Extract the (X, Y) coordinate from the center of the cell holding the provided text.  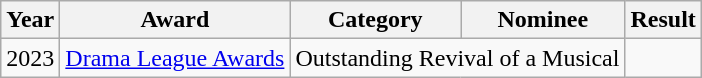
Result (663, 20)
Year (30, 20)
Outstanding Revival of a Musical (458, 58)
2023 (30, 58)
Category (376, 20)
Drama League Awards (175, 58)
Award (175, 20)
Nominee (543, 20)
